Determine the (X, Y) coordinate at the center of the cell enclosing the given text.  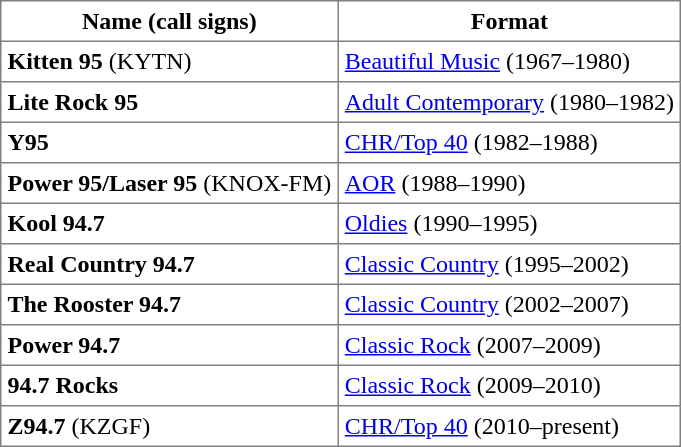
Classic Country (1995–2002) (510, 264)
Lite Rock 95 (170, 102)
Kool 94.7 (170, 223)
Name (call signs) (170, 21)
AOR (1988–1990) (510, 183)
CHR/Top 40 (2010–present) (510, 426)
94.7 Rocks (170, 385)
Power 95/Laser 95 (KNOX-FM) (170, 183)
Beautiful Music (1967–1980) (510, 61)
Classic Rock (2009–2010) (510, 385)
Kitten 95 (KYTN) (170, 61)
Adult Contemporary (1980–1982) (510, 102)
Format (510, 21)
Oldies (1990–1995) (510, 223)
Y95 (170, 142)
Power 94.7 (170, 345)
CHR/Top 40 (1982–1988) (510, 142)
The Rooster 94.7 (170, 304)
Z94.7 (KZGF) (170, 426)
Classic Country (2002–2007) (510, 304)
Classic Rock (2007–2009) (510, 345)
Real Country 94.7 (170, 264)
